Pinpoint the cell where the given text exists, returning its (X, Y) midpoint coordinate. 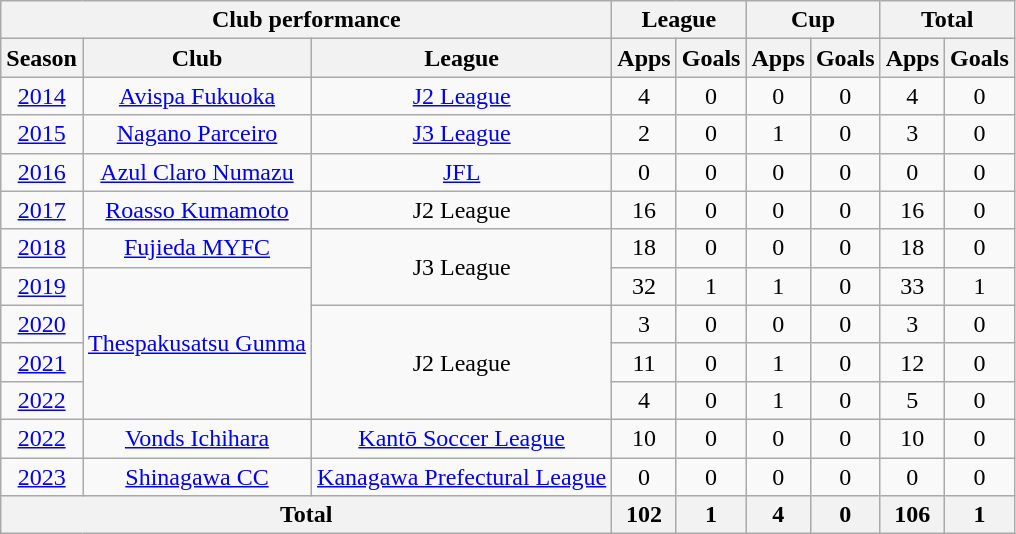
33 (912, 286)
2019 (42, 286)
Nagano Parceiro (196, 134)
11 (644, 362)
Fujieda MYFC (196, 248)
102 (644, 515)
106 (912, 515)
Season (42, 58)
2017 (42, 210)
Kanagawa Prefectural League (462, 477)
32 (644, 286)
2016 (42, 172)
2 (644, 134)
Vonds Ichihara (196, 438)
2023 (42, 477)
2020 (42, 324)
Club performance (306, 20)
12 (912, 362)
2014 (42, 96)
2018 (42, 248)
Kantō Soccer League (462, 438)
Cup (813, 20)
5 (912, 400)
Avispa Fukuoka (196, 96)
Azul Claro Numazu (196, 172)
2021 (42, 362)
Roasso Kumamoto (196, 210)
JFL (462, 172)
Club (196, 58)
Shinagawa CC (196, 477)
2015 (42, 134)
Thespakusatsu Gunma (196, 343)
